Output the (x, y) coordinate of the center of the cell containing the given text.  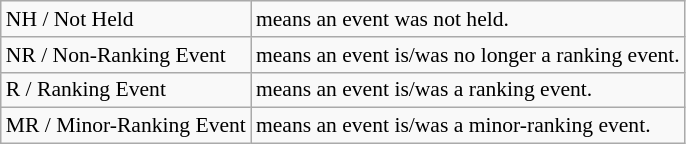
R / Ranking Event (126, 90)
means an event is/was a minor-ranking event. (468, 126)
means an event was not held. (468, 19)
means an event is/was no longer a ranking event. (468, 55)
means an event is/was a ranking event. (468, 90)
NR / Non-Ranking Event (126, 55)
MR / Minor-Ranking Event (126, 126)
NH / Not Held (126, 19)
